From the cell containing the given text, extract its center point as (X, Y) coordinate. 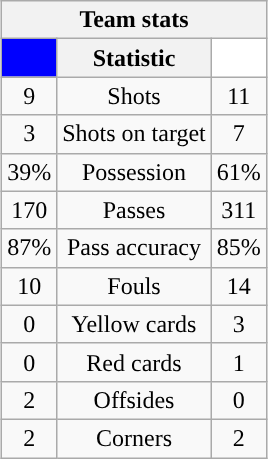
14 (238, 286)
170 (30, 210)
Team stats (134, 20)
Fouls (134, 286)
39% (30, 172)
311 (238, 210)
7 (238, 134)
Yellow cards (134, 324)
11 (238, 96)
9 (30, 96)
Statistic (134, 58)
Shots on target (134, 134)
Offsides (134, 400)
Possession (134, 172)
Corners (134, 438)
Red cards (134, 362)
10 (30, 286)
Shots (134, 96)
1 (238, 362)
Pass accuracy (134, 248)
85% (238, 248)
87% (30, 248)
Passes (134, 210)
61% (238, 172)
